Provide the (x, y) coordinate of the cell's center where the given text is located.  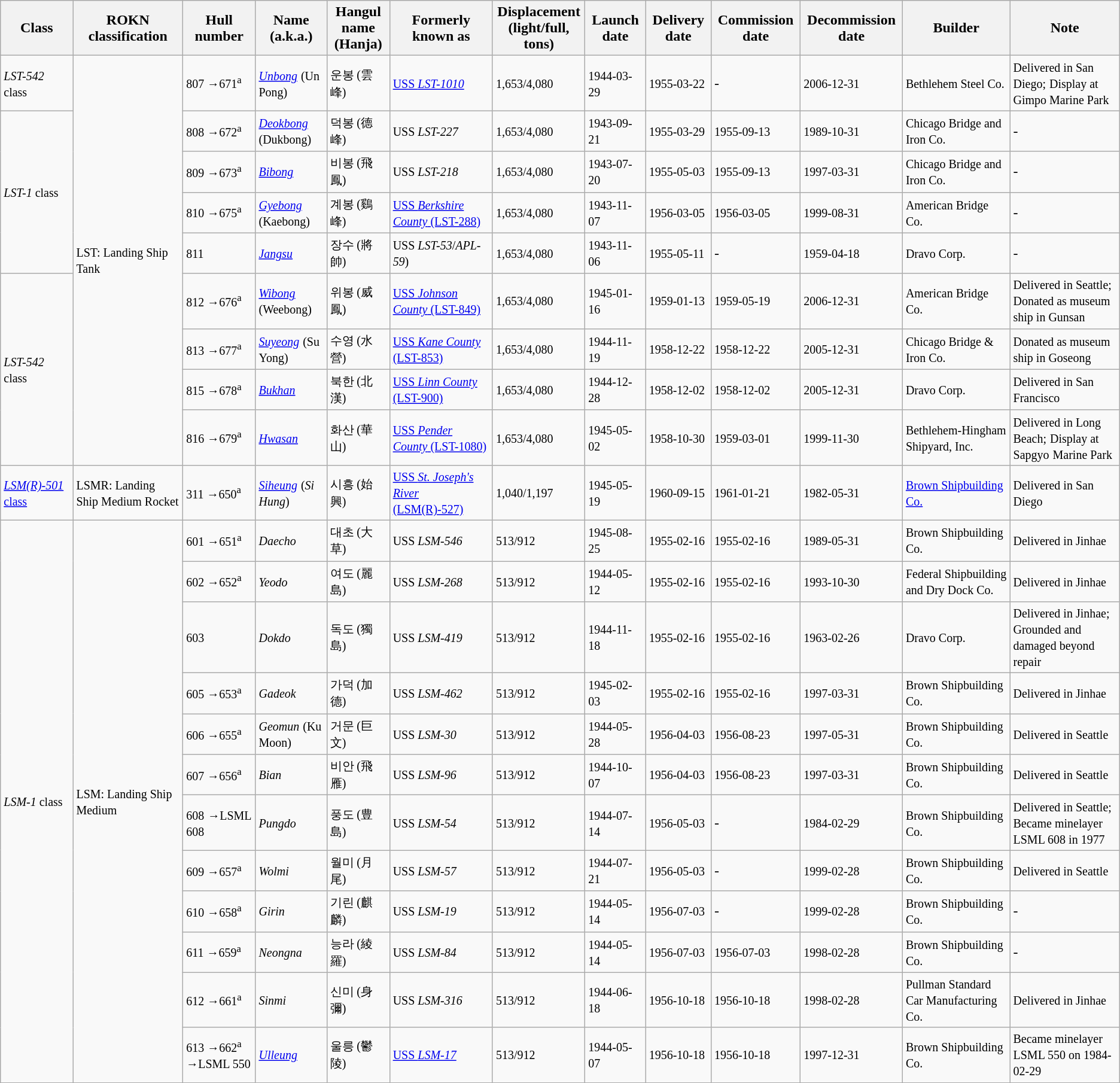
606 →655a (219, 734)
1943-07-20 (615, 172)
Siheung (Si Hung) (291, 492)
1960-09-15 (678, 492)
Federal Shipbuilding and Dry Dock Co. (956, 582)
815 →678a (219, 390)
거문 (巨文) (358, 734)
Launch date (615, 28)
Pungdo (291, 823)
USS LSM-419 (441, 638)
807 →671a (219, 83)
1959-01-13 (678, 301)
1,040/1,197 (538, 492)
613 →662a →LSML 550 (219, 1055)
Bethlehem Steel Co. (956, 83)
812 →676a (219, 301)
USS LSM-57 (441, 871)
월미 (月尾) (358, 871)
Delivered in Long Beach; Display at Sapgyo Marine Park (1065, 437)
611 →659a (219, 952)
운봉 (雲峰) (358, 83)
1944-06-18 (615, 1000)
USS LSM-84 (441, 952)
USS LSM-316 (441, 1000)
1955-05-03 (678, 172)
Pullman Standard Car Manufacturing Co. (956, 1000)
기린 (麒麟) (358, 911)
울릉 (鬱陵) (358, 1055)
USS LST-53/APL-59) (441, 253)
화산 (華山) (358, 437)
Formerly known as (441, 28)
능라 (綾羅) (358, 952)
USS LST-1010 (441, 83)
810 →675a (219, 212)
Girin (291, 911)
1944-07-21 (615, 871)
Dokdo (291, 638)
605 →653a (219, 693)
Unbong (Un Pong) (291, 83)
1945-05-19 (615, 492)
1944-05-12 (615, 582)
Decommission date (852, 28)
Wolmi (291, 871)
여도 (麗島) (358, 582)
Delivery date (678, 28)
덕봉 (德峰) (358, 131)
USS LSM-268 (441, 582)
Builder (956, 28)
Bibong (291, 172)
1943-11-07 (615, 212)
1963-02-26 (852, 638)
816 →679a (219, 437)
Commission date (755, 28)
USS LSM-17 (441, 1055)
Delivered in San Diego (1065, 492)
USS LSM-546 (441, 540)
Hull number (219, 28)
USS LSM-462 (441, 693)
Gadeok (291, 693)
1989-05-31 (852, 540)
위봉 (威鳳) (358, 301)
603 (219, 638)
Class (37, 28)
USS LSM-96 (441, 775)
1989-10-31 (852, 131)
1944-10-07 (615, 775)
1984-02-29 (852, 823)
LSM: Landing Ship Medium (128, 801)
USS Linn County (LST-900) (441, 390)
311 →650a (219, 492)
북한 (北漢) (358, 390)
Daecho (291, 540)
풍도 (豊島) (358, 823)
Deokbong (Dukbong) (291, 131)
장수 (將帥) (358, 253)
LST: Landing Ship Tank (128, 261)
시흥 (始興) (358, 492)
비안 (飛雁) (358, 775)
수영 (水營) (358, 349)
Suyeong (Su Yong) (291, 349)
ROKN classification (128, 28)
Chicago Bridge & Iron Co. (956, 349)
Delivered in Jinhae; Grounded and damaged beyond repair (1065, 638)
1959-03-01 (755, 437)
Bukhan (291, 390)
1959-05-19 (755, 301)
신미 (身彌) (358, 1000)
1982-05-31 (852, 492)
1944-07-14 (615, 823)
1999-11-30 (852, 437)
대초 (大草) (358, 540)
LSM-1 class (37, 801)
USS LSM-30 (441, 734)
1944-05-28 (615, 734)
808 →672a (219, 131)
1944-12-28 (615, 390)
Bethlehem-Hingham Shipyard, Inc. (956, 437)
Gyebong (Kaebong) (291, 212)
Hangul name(Hanja) (358, 28)
1959-04-18 (852, 253)
811 (219, 253)
USS LST-227 (441, 131)
Became minelayer LSML 550 on 1984-02-29 (1065, 1055)
가덕 (加德) (358, 693)
Hwasan (291, 437)
USS St. Joseph's River (LSM(R)-527) (441, 492)
607 →656a (219, 775)
1944-03-29 (615, 83)
Delivered in Seattle; Became minelayer LSML 608 in 1977 (1065, 823)
Delivered in Seattle; Donated as museum ship in Gunsan (1065, 301)
1999-08-31 (852, 212)
Ulleung (291, 1055)
1997-12-31 (852, 1055)
Yeodo (291, 582)
Donated as museum ship in Goseong (1065, 349)
계봉 (鷄峰) (358, 212)
809 →673a (219, 172)
1945-05-02 (615, 437)
Sinmi (291, 1000)
1955-03-22 (678, 83)
Neongna (291, 952)
Jangsu (291, 253)
1993-10-30 (852, 582)
Bian (291, 775)
USS LSM-19 (441, 911)
612 →661a (219, 1000)
1943-09-21 (615, 131)
1945-01-16 (615, 301)
LST-1 class (37, 192)
비봉 (飛鳳) (358, 172)
1961-01-21 (755, 492)
1944-05-07 (615, 1055)
1944-11-19 (615, 349)
813 →677a (219, 349)
1955-05-11 (678, 253)
1955-03-29 (678, 131)
602 →652a (219, 582)
1944-11-18 (615, 638)
USS LSM-54 (441, 823)
Delivered in San Francisco (1065, 390)
1997-05-31 (852, 734)
1945-02-03 (615, 693)
Geomun (Ku Moon) (291, 734)
Displacement(light/full, tons) (538, 28)
독도 (獨島) (358, 638)
610 →658a (219, 911)
USS Johnson County (LST-849) (441, 301)
608 →LSML 608 (219, 823)
USS Kane County (LST-853) (441, 349)
LSM(R)-501 class (37, 492)
Delivered in San Diego; Display at Gimpo Marine Park (1065, 83)
609 →657a (219, 871)
Wibong (Weebong) (291, 301)
USS Berkshire County (LST-288) (441, 212)
1943-11-06 (615, 253)
USS Pender County (LST-1080) (441, 437)
USS LST-218 (441, 172)
1945-08-25 (615, 540)
Note (1065, 28)
Name (a.k.a.) (291, 28)
1958-10-30 (678, 437)
LSMR: Landing Ship Medium Rocket (128, 492)
601 →651a (219, 540)
